Identify which cell holds the provided text, then report its (x, y) central coordinate. 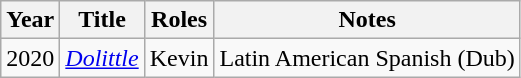
Latin American Spanish (Dub) (367, 58)
Notes (367, 20)
Roles (179, 20)
Title (102, 20)
2020 (30, 58)
Dolittle (102, 58)
Kevin (179, 58)
Year (30, 20)
